Return [X, Y] of the center of cell containing provided text 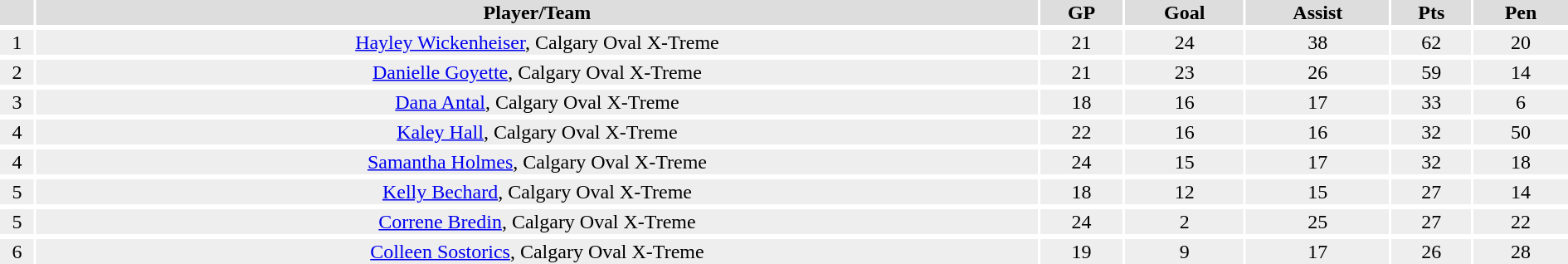
Pts [1431, 12]
Dana Antal, Calgary Oval X-Treme [538, 102]
Hayley Wickenheiser, Calgary Oval X-Treme [538, 42]
33 [1431, 102]
Kaley Hall, Calgary Oval X-Treme [538, 132]
Samantha Holmes, Calgary Oval X-Treme [538, 162]
Player/Team [538, 12]
59 [1431, 72]
3 [17, 102]
Kelly Bechard, Calgary Oval X-Treme [538, 192]
62 [1431, 42]
23 [1185, 72]
Colleen Sostorics, Calgary Oval X-Treme [538, 252]
12 [1185, 192]
28 [1521, 252]
20 [1521, 42]
50 [1521, 132]
Pen [1521, 12]
Correne Bredin, Calgary Oval X-Treme [538, 222]
Goal [1185, 12]
38 [1317, 42]
25 [1317, 222]
Assist [1317, 12]
GP [1082, 12]
Danielle Goyette, Calgary Oval X-Treme [538, 72]
9 [1185, 252]
1 [17, 42]
19 [1082, 252]
